Return (x, y) of the center of cell containing provided text 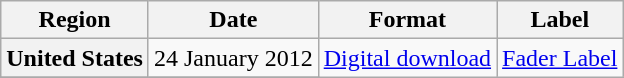
Format (407, 20)
Digital download (407, 58)
Label (560, 20)
United States (75, 58)
24 January 2012 (233, 58)
Region (75, 20)
Date (233, 20)
Fader Label (560, 58)
